Return [X, Y] of the center of cell containing provided text 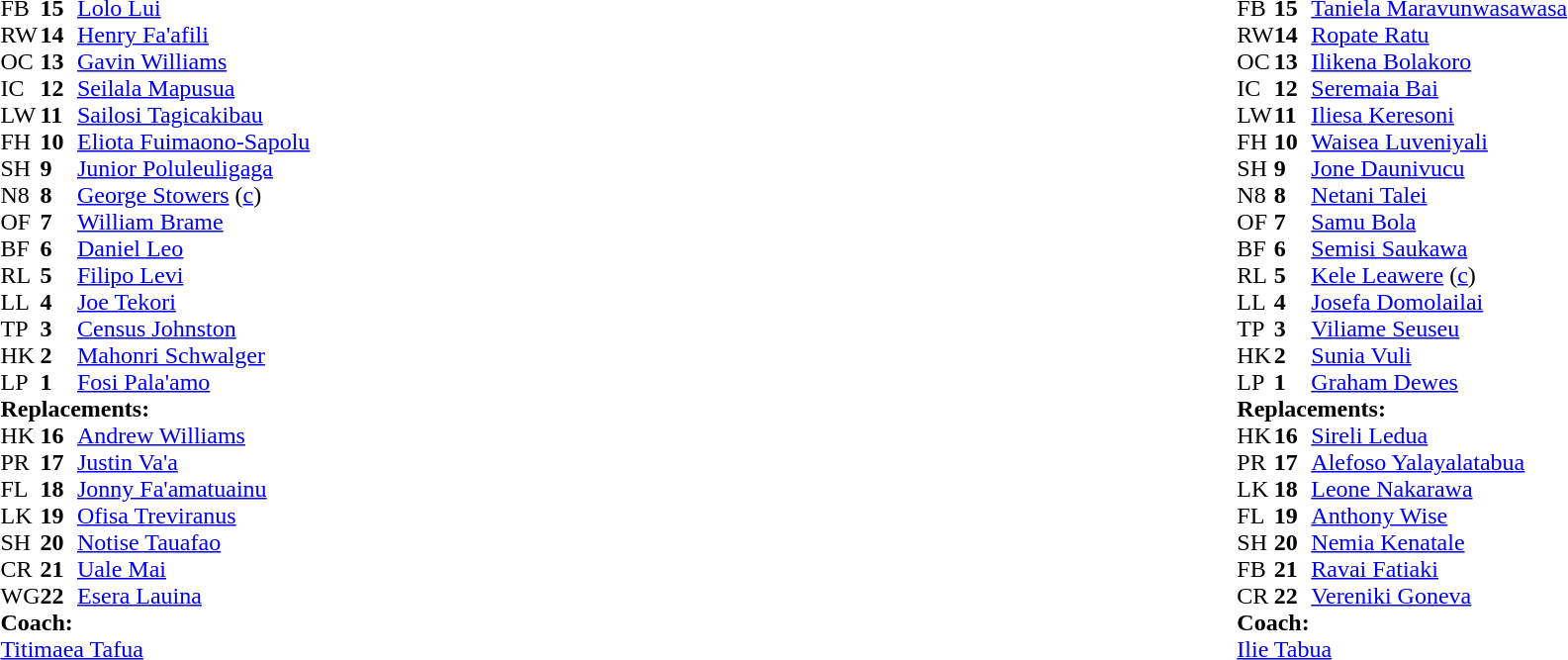
Notise Tauafao [194, 542]
Seremaia Bai [1438, 89]
Mahonri Schwalger [194, 356]
William Brame [194, 222]
Iliesa Keresoni [1438, 115]
George Stowers (c) [194, 196]
Sireli Ledua [1438, 435]
Seilala Mapusua [194, 89]
Eliota Fuimaono-Sapolu [194, 142]
Jone Daunivucu [1438, 168]
Vereniki Goneva [1438, 596]
Alefoso Yalayalatabua [1438, 463]
Anthony Wise [1438, 517]
Ropate Ratu [1438, 36]
Andrew Williams [194, 435]
Sailosi Tagicakibau [194, 115]
Justin Va'a [194, 463]
Census Johnston [194, 329]
Josefa Domolailai [1438, 303]
Samu Bola [1438, 222]
Uale Mai [194, 570]
Ofisa Treviranus [194, 517]
Joe Tekori [194, 303]
Viliame Seuseu [1438, 329]
Leone Nakarawa [1438, 489]
Junior Poluleuligaga [194, 168]
Daniel Leo [194, 249]
Nemia Kenatale [1438, 542]
Filipo Levi [194, 275]
Gavin Williams [194, 61]
Waisea Luveniyali [1438, 142]
Semisi Saukawa [1438, 249]
FB [1255, 570]
Fosi Pala'amo [194, 382]
Esera Lauina [194, 596]
Kele Leawere (c) [1438, 275]
Henry Fa'afili [194, 36]
Graham Dewes [1438, 382]
Sunia Vuli [1438, 356]
Netani Talei [1438, 196]
Jonny Fa'amatuainu [194, 489]
Ilikena Bolakoro [1438, 61]
WG [20, 596]
Ravai Fatiaki [1438, 570]
